For the text-containing cell, return its midpoint in (x, y) coordinate format. 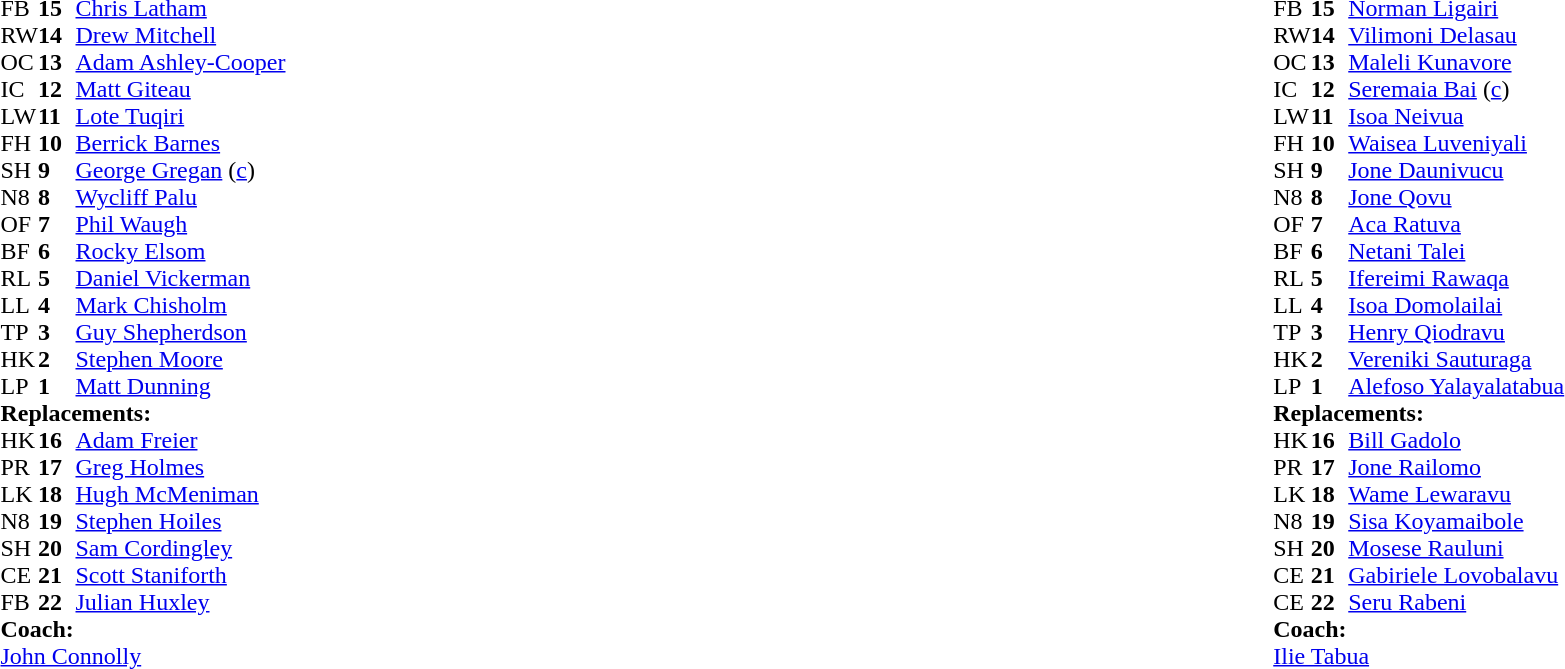
Jone Daunivucu (1456, 170)
Maleli Kunavore (1456, 62)
Daniel Vickerman (181, 278)
Isoa Neivua (1456, 116)
Matt Dunning (181, 386)
Wame Lewaravu (1456, 494)
Scott Staniforth (181, 576)
Ilie Tabua (1418, 656)
Sam Cordingley (181, 548)
Jone Qovu (1456, 198)
Greg Holmes (181, 468)
Rocky Elsom (181, 252)
Vilimoni Delasau (1456, 36)
Ifereimi Rawaqa (1456, 278)
Drew Mitchell (181, 36)
Phil Waugh (181, 224)
Adam Ashley-Cooper (181, 62)
Julian Huxley (181, 602)
Seru Rabeni (1456, 602)
Stephen Hoiles (181, 522)
Alefoso Yalayalatabua (1456, 386)
Vereniki Sauturaga (1456, 360)
FB (19, 602)
Sisa Koyamaibole (1456, 522)
Stephen Moore (181, 360)
Isoa Domolailai (1456, 306)
Bill Gadolo (1456, 440)
Matt Giteau (181, 90)
Henry Qiodravu (1456, 332)
John Connolly (142, 656)
Guy Shepherdson (181, 332)
Lote Tuqiri (181, 116)
Waisea Luveniyali (1456, 144)
Gabiriele Lovobalavu (1456, 576)
Berrick Barnes (181, 144)
Mark Chisholm (181, 306)
Hugh McMeniman (181, 494)
Mosese Rauluni (1456, 548)
Netani Talei (1456, 252)
Adam Freier (181, 440)
Jone Railomo (1456, 468)
Aca Ratuva (1456, 224)
Seremaia Bai (c) (1456, 90)
Wycliff Palu (181, 198)
George Gregan (c) (181, 170)
